Search for the cell housing the specified text and yield its (x, y) center coordinate. 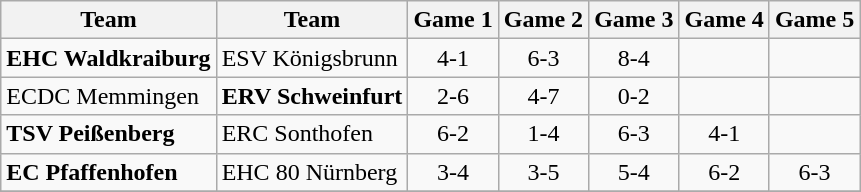
ERC Sonthofen (312, 134)
ESV Königsbrunn (312, 58)
5-4 (634, 172)
ECDC Memmingen (108, 96)
0-2 (634, 96)
TSV Peißenberg (108, 134)
EC Pfaffenhofen (108, 172)
Game 4 (724, 20)
ERV Schweinfurt (312, 96)
EHC Waldkraiburg (108, 58)
EHC 80 Nürnberg (312, 172)
4-7 (543, 96)
3-4 (453, 172)
Game 1 (453, 20)
Game 5 (814, 20)
2-6 (453, 96)
3-5 (543, 172)
1-4 (543, 134)
8-4 (634, 58)
Game 2 (543, 20)
Game 3 (634, 20)
